Detect which cell encompasses the target text, then output its (X, Y) center coordinate. 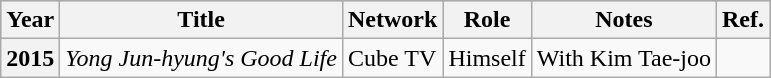
With Kim Tae-joo (624, 58)
Cube TV (392, 58)
Yong Jun-hyung's Good Life (202, 58)
Himself (487, 58)
Year (30, 20)
Notes (624, 20)
2015 (30, 58)
Ref. (744, 20)
Network (392, 20)
Title (202, 20)
Role (487, 20)
